Detect which cell encompasses the target text, then output its [x, y] center coordinate. 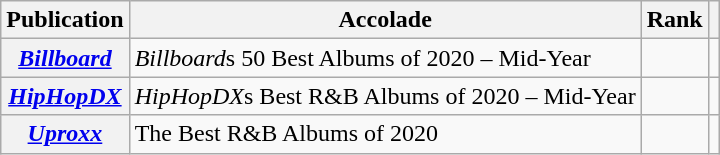
The Best R&B Albums of 2020 [385, 134]
HipHopDXs Best R&B Albums of 2020 – Mid-Year [385, 96]
HipHopDX [65, 96]
Billboard [65, 58]
Rank [674, 20]
Accolade [385, 20]
Publication [65, 20]
Billboards 50 Best Albums of 2020 – Mid-Year [385, 58]
Uproxx [65, 134]
